Extract the [X, Y] coordinate from the center of the cell holding the provided text.  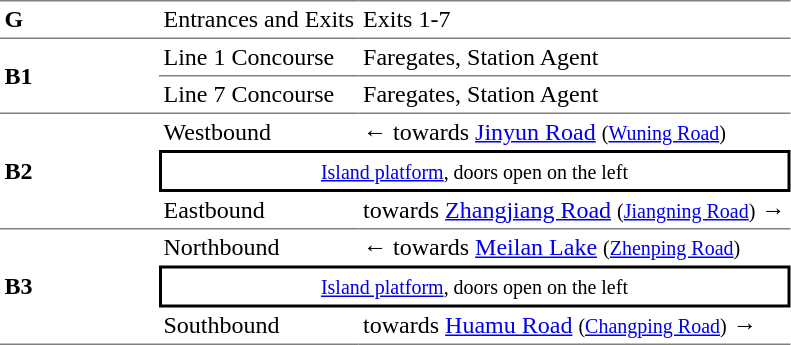
G [80, 20]
← towards Jinyun Road (Wuning Road) [574, 132]
Exits 1-7 [574, 20]
← towards Meilan Lake (Zhenping Road) [574, 248]
B2 [80, 172]
B1 [80, 76]
towards Zhangjiang Road (Jiangning Road) → [574, 211]
Eastbound [259, 211]
Northbound [259, 248]
Westbound [259, 132]
Entrances and Exits [259, 20]
Line 1 Concourse [259, 58]
Line 7 Concourse [259, 95]
